Determine the [x, y] coordinate at the center of the cell enclosing the given text.  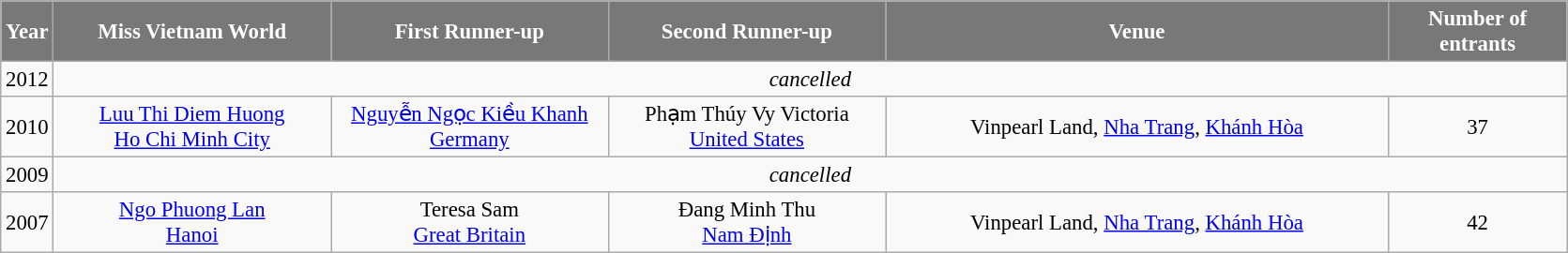
2007 [27, 223]
Year [27, 32]
Nguyễn Ngọc Kiều KhanhGermany [469, 127]
Miss Vietnam World [192, 32]
Second Runner-up [747, 32]
42 [1477, 223]
Phạm Thúy Vy VictoriaUnited States [747, 127]
Teresa SamGreat Britain [469, 223]
37 [1477, 127]
First Runner-up [469, 32]
Number of entrants [1477, 32]
Venue [1137, 32]
2010 [27, 127]
Ngo Phuong LanHanoi [192, 223]
2012 [27, 80]
2009 [27, 175]
Luu Thi Diem HuongHo Chi Minh City [192, 127]
Đang Minh ThuNam Định [747, 223]
